Output the (x, y) coordinate of the center of the cell containing the given text.  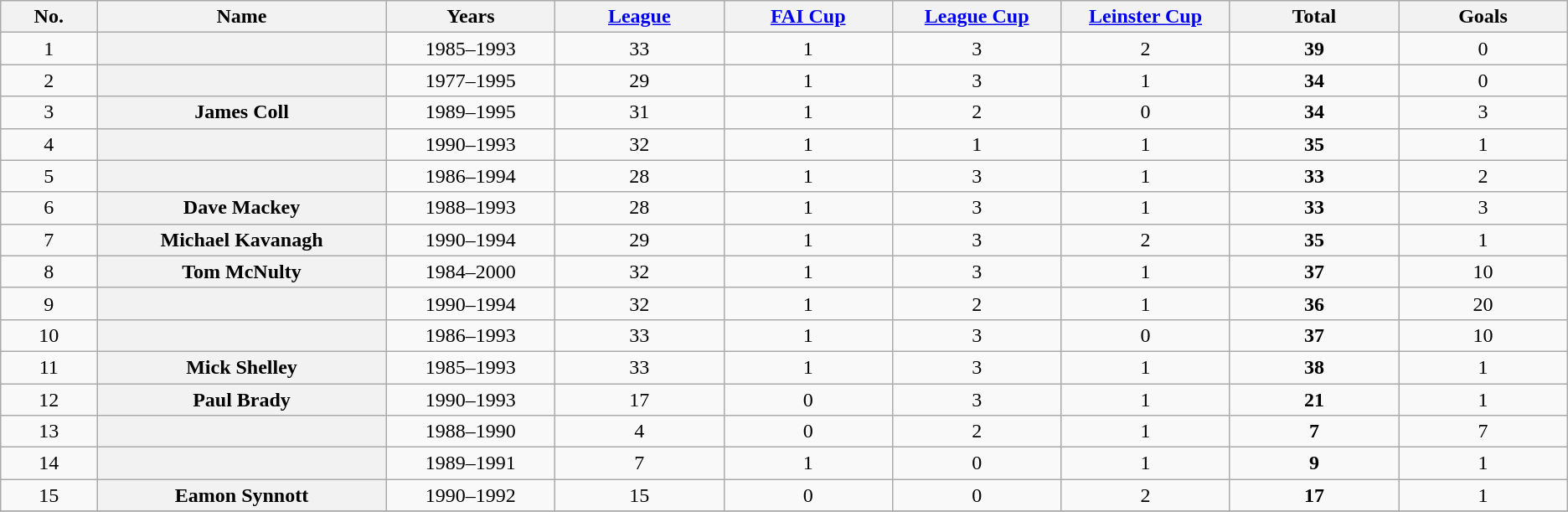
13 (49, 432)
1988–1993 (471, 208)
8 (49, 272)
1977–1995 (471, 80)
38 (1313, 367)
1986–1994 (471, 176)
1990–1992 (471, 495)
21 (1313, 400)
Total (1313, 17)
39 (1313, 49)
1988–1990 (471, 432)
Michael Kavanagh (241, 240)
20 (1483, 303)
6 (49, 208)
Goals (1483, 17)
Dave Mackey (241, 208)
Years (471, 17)
FAI Cup (807, 17)
James Coll (241, 112)
League (640, 17)
Tom McNulty (241, 272)
1986–1993 (471, 335)
1989–1991 (471, 463)
Eamon Synnott (241, 495)
12 (49, 400)
5 (49, 176)
Name (241, 17)
No. (49, 17)
Mick Shelley (241, 367)
36 (1313, 303)
11 (49, 367)
League Cup (977, 17)
14 (49, 463)
1984–2000 (471, 272)
Leinster Cup (1146, 17)
Paul Brady (241, 400)
1989–1995 (471, 112)
31 (640, 112)
